Extract the (x, y) coordinate from the center of the cell holding the provided text.  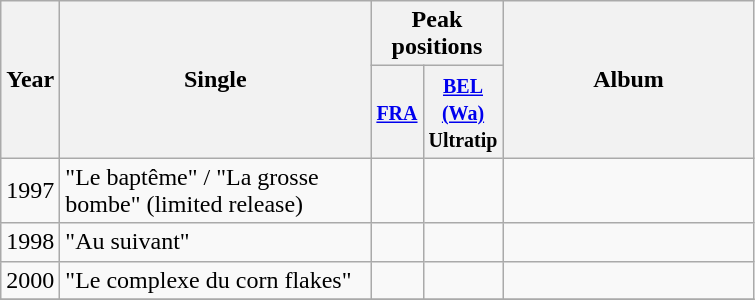
FRA (397, 112)
2000 (30, 280)
"Le baptême" / "La grosse bombe" (limited release) (216, 190)
Year (30, 80)
"Le complexe du corn flakes" (216, 280)
Peak positions (437, 34)
Single (216, 80)
Album (628, 80)
"Au suivant" (216, 242)
BEL (Wa)Ultratip (463, 112)
1997 (30, 190)
1998 (30, 242)
